Return [x, y] of the center of cell containing provided text 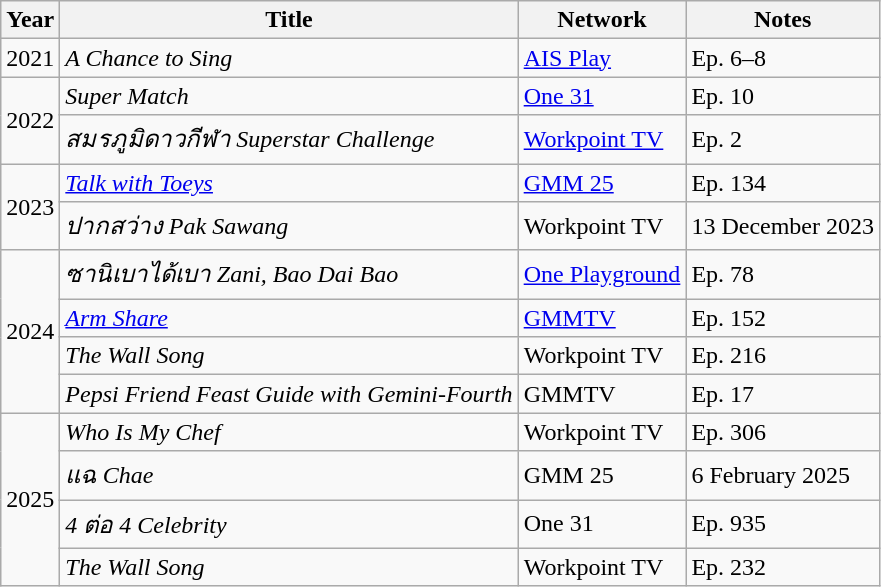
ปากสว่าง Pak Sawang [289, 226]
Ep. 152 [783, 318]
Notes [783, 20]
ซานิเบาได้เบา Zani, Bao Dai Bao [289, 274]
AIS Play [602, 58]
Ep. 134 [783, 183]
Ep. 216 [783, 356]
Ep. 306 [783, 432]
Pepsi Friend Feast Guide with Gemini-Fourth [289, 394]
4 ต่อ 4 Celebrity [289, 524]
2023 [30, 208]
Ep. 17 [783, 394]
2024 [30, 332]
Who Is My Chef [289, 432]
Super Match [289, 96]
Ep. 6–8 [783, 58]
Ep. 10 [783, 96]
Network [602, 20]
13 December 2023 [783, 226]
6 February 2025 [783, 476]
2022 [30, 120]
Ep. 78 [783, 274]
One Playground [602, 274]
Title [289, 20]
A Chance to Sing [289, 58]
แฉ Chae [289, 476]
Year [30, 20]
Talk with Toeys [289, 183]
2021 [30, 58]
Arm Share [289, 318]
สมรภูมิดาวกีฬา Superstar Challenge [289, 140]
Ep. 935 [783, 524]
Ep. 2 [783, 140]
2025 [30, 500]
Ep. 232 [783, 567]
